Search for the cell housing the specified text and yield its [x, y] center coordinate. 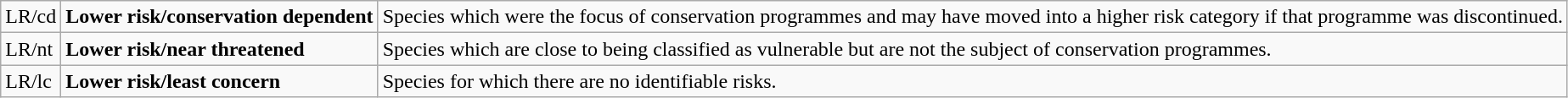
Species which are close to being classified as vulnerable but are not the subject of conservation programmes. [973, 49]
Lower risk/least concern [219, 81]
Species which were the focus of conservation programmes and may have moved into a higher risk category if that programme was discontinued. [973, 17]
LR/nt [31, 49]
Lower risk/near threatened [219, 49]
Lower risk/conservation dependent [219, 17]
Species for which there are no identifiable risks. [973, 81]
LR/lc [31, 81]
LR/cd [31, 17]
